Find where the given text appears and provide that cell's center as [X, Y] coordinate. 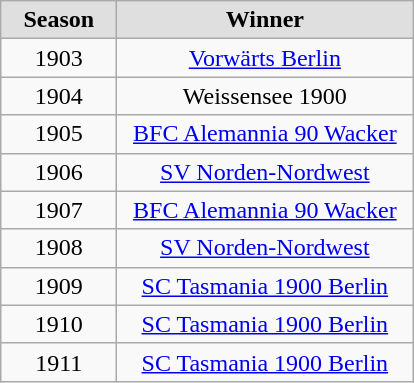
1911 [59, 362]
1907 [59, 210]
1910 [59, 324]
1903 [59, 58]
Weissensee 1900 [265, 96]
Vorwärts Berlin [265, 58]
1908 [59, 248]
1909 [59, 286]
1905 [59, 134]
Season [59, 20]
Winner [265, 20]
1906 [59, 172]
1904 [59, 96]
